Capture the cell that displays the provided text and extract its [x, y] central coordinate. 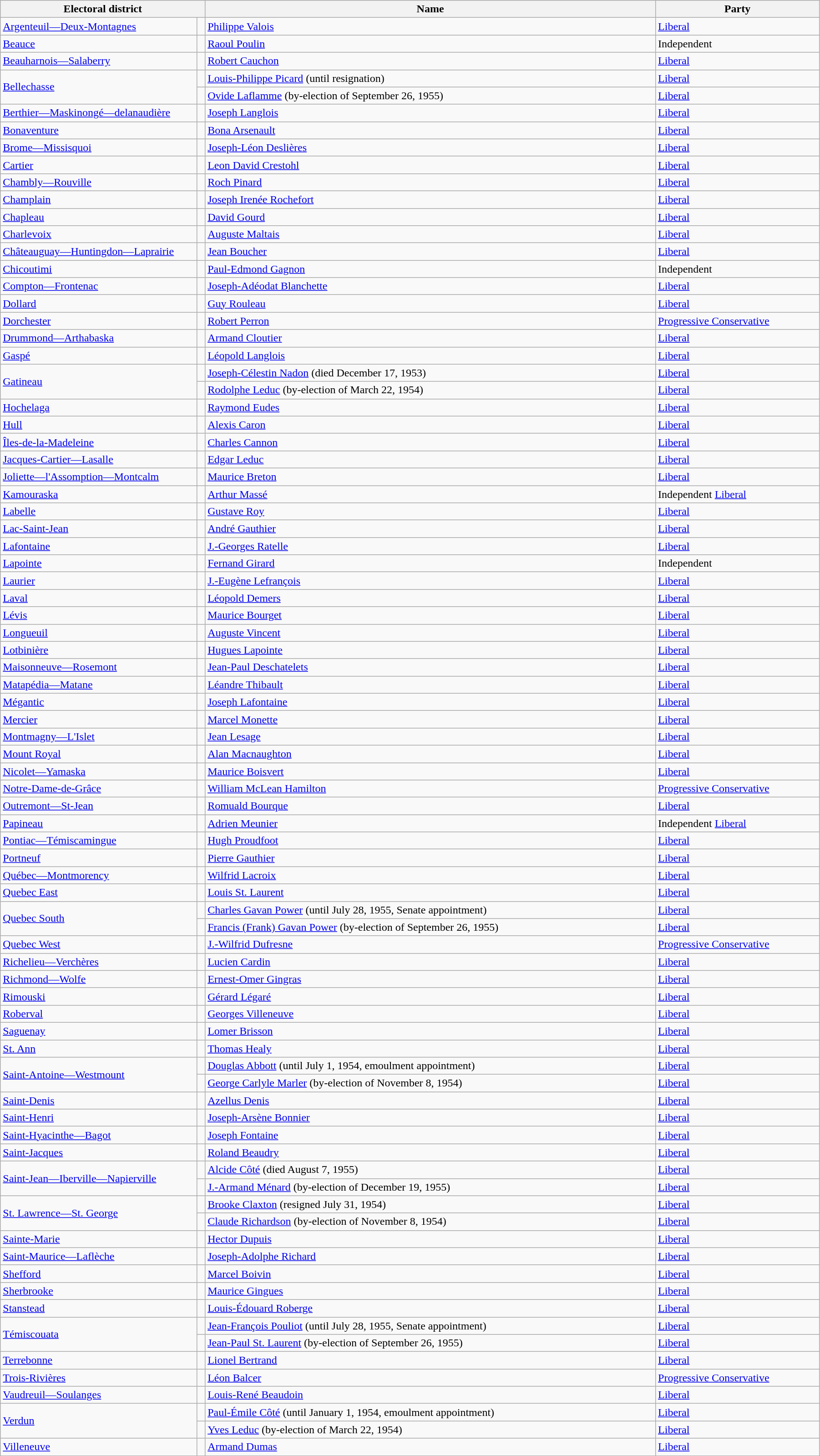
Chambly—Rouville [99, 182]
Jacques-Cartier—Lasalle [99, 459]
Gaspé [99, 355]
Léon Balcer [430, 1378]
Arthur Massé [430, 494]
Maisonneuve—Rosemont [99, 667]
Alexis Caron [430, 425]
Roland Beaudry [430, 1152]
Lucien Cardin [430, 962]
Pierre Gauthier [430, 858]
Jean-François Pouliot (until July 28, 1955, Senate appointment) [430, 1326]
Lotbinière [99, 650]
Chicoutimi [99, 269]
Francis (Frank) Gavan Power (by-election of September 26, 1955) [430, 927]
Guy Rouleau [430, 304]
Trois-Rivières [99, 1378]
Saint-Antoine—Westmount [99, 1075]
Laval [99, 598]
Maurice Bourget [430, 615]
Marcel Monette [430, 719]
Louis St. Laurent [430, 893]
Lionel Bertrand [430, 1360]
Îles-de-la-Madeleine [99, 442]
Fernand Girard [430, 563]
Sherbrooke [99, 1291]
Auguste Vincent [430, 633]
Lac-Saint-Jean [99, 529]
Léopold Demers [430, 598]
Quebec West [99, 944]
Longueuil [99, 633]
Saguenay [99, 1031]
Rimouski [99, 996]
Saint-Denis [99, 1101]
Maurice Gingues [430, 1291]
Gérard Légaré [430, 996]
André Gauthier [430, 529]
Saint-Maurice—Laflèche [99, 1256]
Berthier—Maskinongé—delanaudière [99, 113]
Charles Gavan Power (until July 28, 1955, Senate appointment) [430, 910]
Maurice Boisvert [430, 771]
Kamouraska [99, 494]
Lafontaine [99, 546]
Châteauguay—Huntingdon—Laprairie [99, 252]
Hugh Proudfoot [430, 841]
Marcel Boivin [430, 1273]
Electoral district [103, 9]
Adrien Meunier [430, 823]
Quebec South [99, 918]
William McLean Hamilton [430, 789]
Louis-René Beaudoin [430, 1395]
Jean Boucher [430, 252]
Bellechasse [99, 87]
Paul-Edmond Gagnon [430, 269]
Argenteuil—Deux-Montagnes [99, 26]
Auguste Maltais [430, 234]
Armand Cloutier [430, 338]
Outremont—St-Jean [99, 806]
Robert Perron [430, 321]
Georges Villeneuve [430, 1014]
Paul-Émile Côté (until January 1, 1954, emoulment appointment) [430, 1412]
Charles Cannon [430, 442]
Québec—Montmorency [99, 875]
Brooke Claxton (resigned July 31, 1954) [430, 1204]
Wilfrid Lacroix [430, 875]
Douglas Abbott (until July 1, 1954, emoulment appointment) [430, 1066]
Terrebonne [99, 1360]
Party [738, 9]
Raoul Poulin [430, 44]
Compton—Frontenac [99, 286]
Jean-Paul St. Laurent (by-election of September 26, 1955) [430, 1343]
Ovide Laflamme (by-election of September 26, 1955) [430, 96]
Vaudreuil—Soulanges [99, 1395]
Leon David Crestohl [430, 165]
Thomas Healy [430, 1048]
Joseph-Léon Deslières [430, 147]
Léopold Langlois [430, 355]
J.-Wilfrid Dufresne [430, 944]
Jean Lesage [430, 736]
Lévis [99, 615]
Richmond—Wolfe [99, 979]
Joseph Irenée Rochefort [430, 199]
Claude Richardson (by-election of November 8, 1954) [430, 1222]
J.-Armand Ménard (by-election of December 19, 1955) [430, 1187]
Cartier [99, 165]
Mount Royal [99, 754]
Labelle [99, 512]
Stanstead [99, 1308]
Saint-Jean—Iberville—Napierville [99, 1178]
Maurice Breton [430, 477]
Villeneuve [99, 1447]
St. Lawrence—St. George [99, 1213]
Name [430, 9]
Montmagny—L'Islet [99, 736]
Papineau [99, 823]
Quebec East [99, 893]
Louis-Édouard Roberge [430, 1308]
Alan Macnaughton [430, 754]
Dorchester [99, 321]
Raymond Eudes [430, 407]
Romuald Bourque [430, 806]
Lapointe [99, 563]
Joseph Lafontaine [430, 702]
Yves Leduc (by-election of March 22, 1954) [430, 1430]
Joseph Langlois [430, 113]
Matapédia—Matane [99, 685]
Bonaventure [99, 130]
Saint-Henri [99, 1118]
Edgar Leduc [430, 459]
Portneuf [99, 858]
Mercier [99, 719]
Beauce [99, 44]
George Carlyle Marler (by-election of November 8, 1954) [430, 1083]
J.-Georges Ratelle [430, 546]
St. Ann [99, 1048]
Joseph Fontaine [430, 1135]
Hochelaga [99, 407]
Dollard [99, 304]
Alcide Côté (died August 7, 1955) [430, 1170]
Hull [99, 425]
Laurier [99, 581]
Verdun [99, 1421]
Brome—Missisquoi [99, 147]
Azellus Denis [430, 1101]
Louis-Philippe Picard (until resignation) [430, 78]
Joseph-Arsène Bonnier [430, 1118]
Notre-Dame-de-Grâce [99, 789]
Armand Dumas [430, 1447]
Robert Cauchon [430, 61]
Hector Dupuis [430, 1239]
Bona Arsenault [430, 130]
Shefford [99, 1273]
Roch Pinard [430, 182]
Gustave Roy [430, 512]
David Gourd [430, 217]
Ernest-Omer Gingras [430, 979]
Nicolet—Yamaska [99, 771]
Joseph-Adolphe Richard [430, 1256]
Témiscouata [99, 1334]
Saint-Jacques [99, 1152]
Champlain [99, 199]
Chapleau [99, 217]
Richelieu—Verchères [99, 962]
Saint-Hyacinthe—Bagot [99, 1135]
Jean-Paul Deschatelets [430, 667]
Gatineau [99, 381]
J.-Eugène Lefrançois [430, 581]
Beauharnois—Salaberry [99, 61]
Roberval [99, 1014]
Hugues Lapointe [430, 650]
Pontiac—Témiscamingue [99, 841]
Joseph-Célestin Nadon (died December 17, 1953) [430, 373]
Joseph-Adéodat Blanchette [430, 286]
Léandre Thibault [430, 685]
Sainte-Marie [99, 1239]
Lomer Brisson [430, 1031]
Philippe Valois [430, 26]
Mégantic [99, 702]
Drummond—Arthabaska [99, 338]
Charlevoix [99, 234]
Rodolphe Leduc (by-election of March 22, 1954) [430, 390]
Joliette—l'Assomption—Montcalm [99, 477]
